Return the (x, y) coordinate for the center point of the cell that contains the specified text.  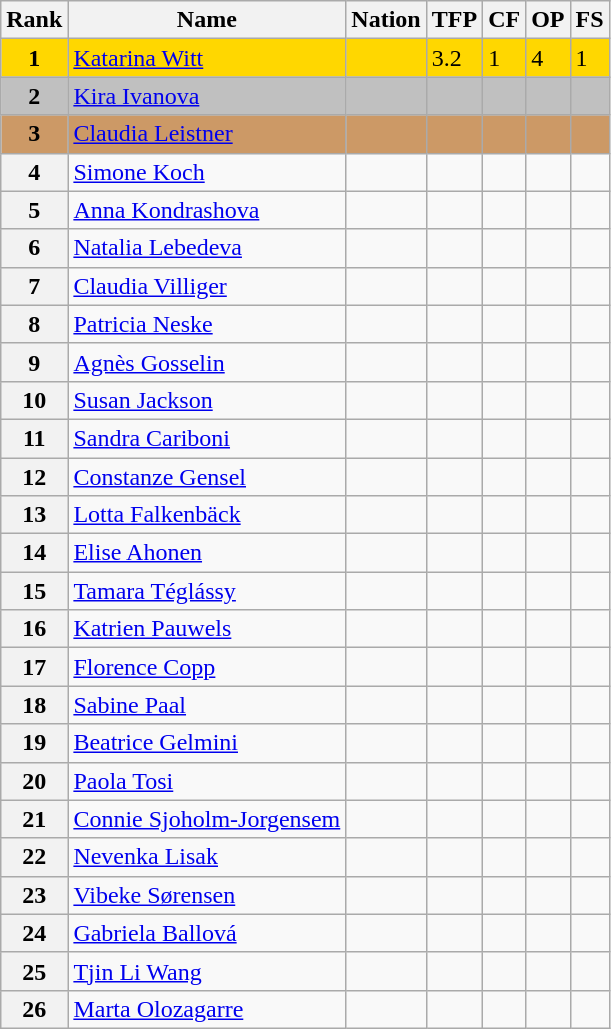
Constanze Gensel (207, 477)
Nation (386, 20)
Anna Kondrashova (207, 210)
Kira Ivanova (207, 96)
8 (34, 324)
10 (34, 400)
18 (34, 705)
Agnès Gosselin (207, 362)
Tamara Téglássy (207, 591)
14 (34, 553)
19 (34, 743)
20 (34, 781)
Patricia Neske (207, 324)
5 (34, 210)
Elise Ahonen (207, 553)
Lotta Falkenbäck (207, 515)
21 (34, 819)
12 (34, 477)
26 (34, 1009)
Sabine Paal (207, 705)
Florence Copp (207, 667)
Claudia Villiger (207, 286)
22 (34, 857)
13 (34, 515)
17 (34, 667)
2 (34, 96)
24 (34, 933)
OP (548, 20)
Tjin Li Wang (207, 971)
Katarina Witt (207, 58)
3.2 (454, 58)
CF (504, 20)
7 (34, 286)
Name (207, 20)
25 (34, 971)
FS (590, 20)
Sandra Cariboni (207, 438)
11 (34, 438)
Paola Tosi (207, 781)
Katrien Pauwels (207, 629)
Susan Jackson (207, 400)
23 (34, 895)
TFP (454, 20)
Rank (34, 20)
Connie Sjoholm-Jorgensem (207, 819)
Simone Koch (207, 172)
3 (34, 134)
Gabriela Ballová (207, 933)
Beatrice Gelmini (207, 743)
15 (34, 591)
Claudia Leistner (207, 134)
Nevenka Lisak (207, 857)
9 (34, 362)
16 (34, 629)
Marta Olozagarre (207, 1009)
Natalia Lebedeva (207, 248)
Vibeke Sørensen (207, 895)
6 (34, 248)
